Find where the given text appears and provide that cell's center as (X, Y) coordinate. 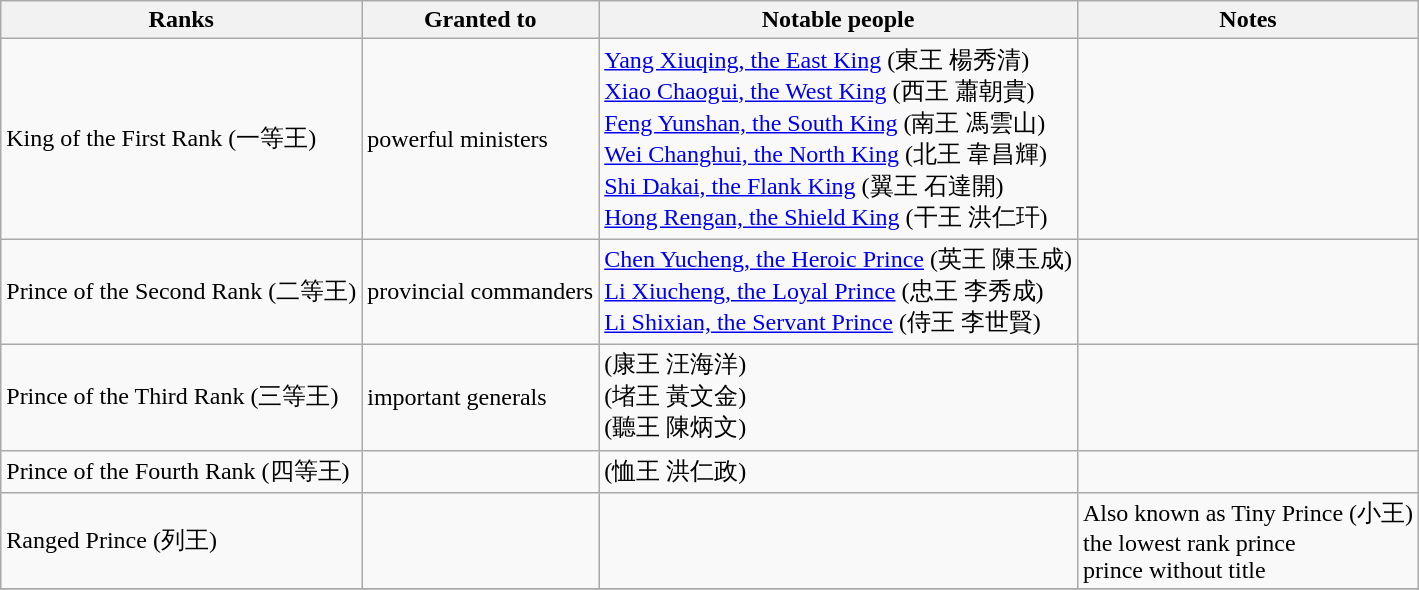
Ranks (182, 20)
Prince of the Fourth Rank (四等王) (182, 472)
powerful ministers (480, 139)
important generals (480, 397)
Notes (1248, 20)
Also known as Tiny Prince (小王)the lowest rank princeprince without title (1248, 542)
Granted to (480, 20)
Notable people (838, 20)
(恤王 洪仁政) (838, 472)
Chen Yucheng, the Heroic Prince (英王 陳玉成)Li Xiucheng, the Loyal Prince (忠王 李秀成)Li Shixian, the Servant Prince (侍王 李世賢) (838, 292)
provincial commanders (480, 292)
King of the First Rank (一等王) (182, 139)
Prince of the Second Rank (二等王) (182, 292)
Prince of the Third Rank (三等王) (182, 397)
Ranged Prince (列王) (182, 542)
(康王 汪海洋) (堵王 黃文金) (聽王 陳炳文) (838, 397)
